Find where the given text appears and provide that cell's center as (x, y) coordinate. 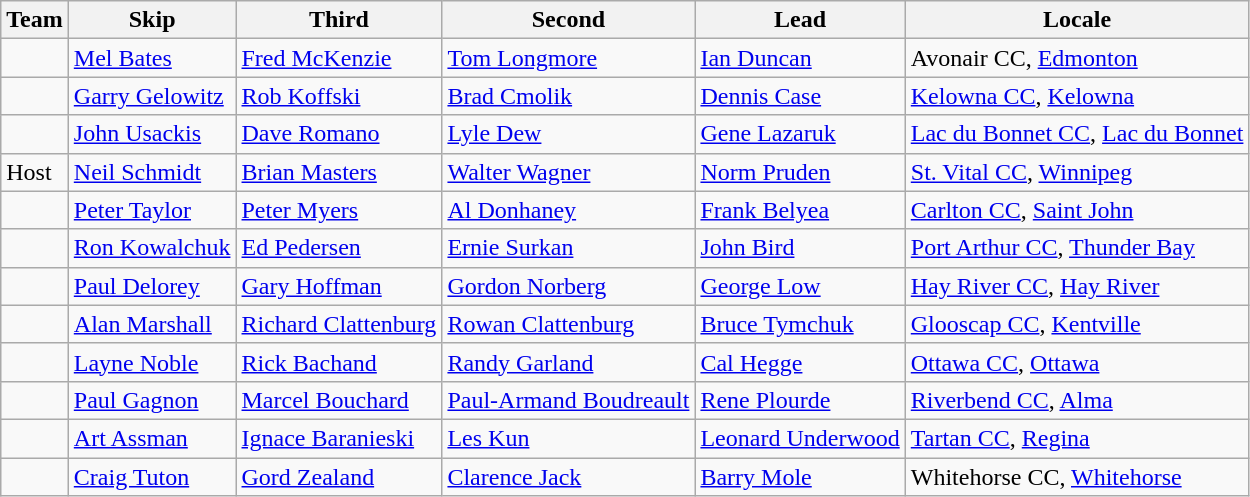
Riverbend CC, Alma (1077, 400)
Lac du Bonnet CC, Lac du Bonnet (1077, 134)
Paul Gagnon (152, 400)
Norm Pruden (800, 172)
John Usackis (152, 134)
Art Assman (152, 438)
Glooscap CC, Kentville (1077, 324)
Neil Schmidt (152, 172)
Gene Lazaruk (800, 134)
Whitehorse CC, Whitehorse (1077, 477)
Paul Delorey (152, 286)
Marcel Bouchard (339, 400)
Paul-Armand Boudreault (568, 400)
Tom Longmore (568, 58)
Tartan CC, Regina (1077, 438)
Port Arthur CC, Thunder Bay (1077, 248)
Frank Belyea (800, 210)
Second (568, 20)
Ron Kowalchuk (152, 248)
Ottawa CC, Ottawa (1077, 362)
Dennis Case (800, 96)
Carlton CC, Saint John (1077, 210)
Cal Hegge (800, 362)
Ignace Baranieski (339, 438)
Les Kun (568, 438)
Rowan Clattenburg (568, 324)
Layne Noble (152, 362)
Peter Taylor (152, 210)
Rob Koffski (339, 96)
Garry Gelowitz (152, 96)
Alan Marshall (152, 324)
Barry Mole (800, 477)
Ed Pedersen (339, 248)
Walter Wagner (568, 172)
Mel Bates (152, 58)
Ernie Surkan (568, 248)
Gary Hoffman (339, 286)
Team (35, 20)
Al Donhaney (568, 210)
Clarence Jack (568, 477)
Brian Masters (339, 172)
Gord Zealand (339, 477)
Richard Clattenburg (339, 324)
John Bird (800, 248)
Hay River CC, Hay River (1077, 286)
Craig Tuton (152, 477)
Locale (1077, 20)
Rick Bachand (339, 362)
Fred McKenzie (339, 58)
Host (35, 172)
Third (339, 20)
Ian Duncan (800, 58)
St. Vital CC, Winnipeg (1077, 172)
Lead (800, 20)
Kelowna CC, Kelowna (1077, 96)
Dave Romano (339, 134)
Avonair CC, Edmonton (1077, 58)
Gordon Norberg (568, 286)
Lyle Dew (568, 134)
Leonard Underwood (800, 438)
Rene Plourde (800, 400)
Brad Cmolik (568, 96)
Peter Myers (339, 210)
Skip (152, 20)
Bruce Tymchuk (800, 324)
George Low (800, 286)
Randy Garland (568, 362)
